Provide the (x, y) coordinate of the cell's center where the given text is located.  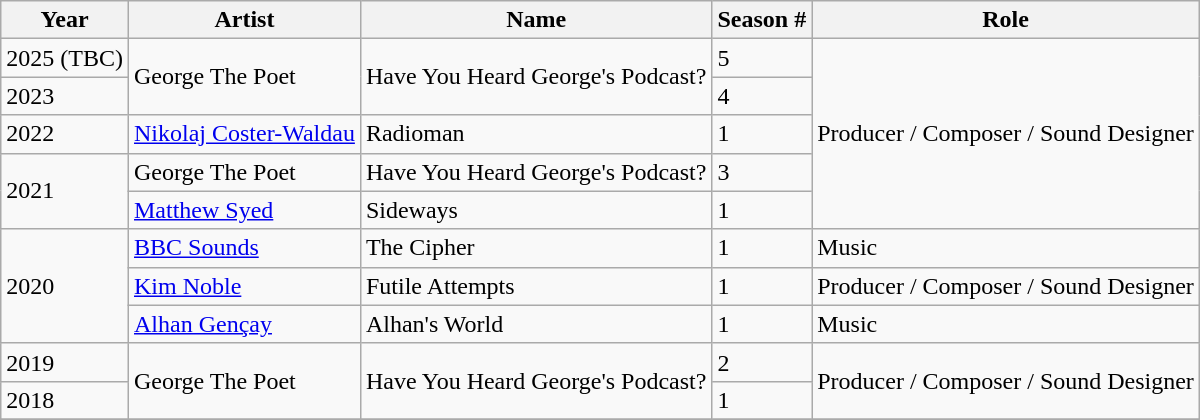
Alhan's World (536, 324)
2025 (TBC) (65, 58)
Season # (762, 20)
Matthew Syed (244, 210)
Radioman (536, 134)
Alhan Gençay (244, 324)
Role (1006, 20)
Nikolaj Coster-Waldau (244, 134)
Sideways (536, 210)
5 (762, 58)
4 (762, 96)
2 (762, 362)
2023 (65, 96)
BBC Sounds (244, 248)
2022 (65, 134)
3 (762, 172)
2020 (65, 286)
Artist (244, 20)
2018 (65, 400)
Year (65, 20)
2021 (65, 191)
Name (536, 20)
Futile Attempts (536, 286)
The Cipher (536, 248)
2019 (65, 362)
Kim Noble (244, 286)
